Locate the cell with the specified text and output its [X, Y] center coordinate. 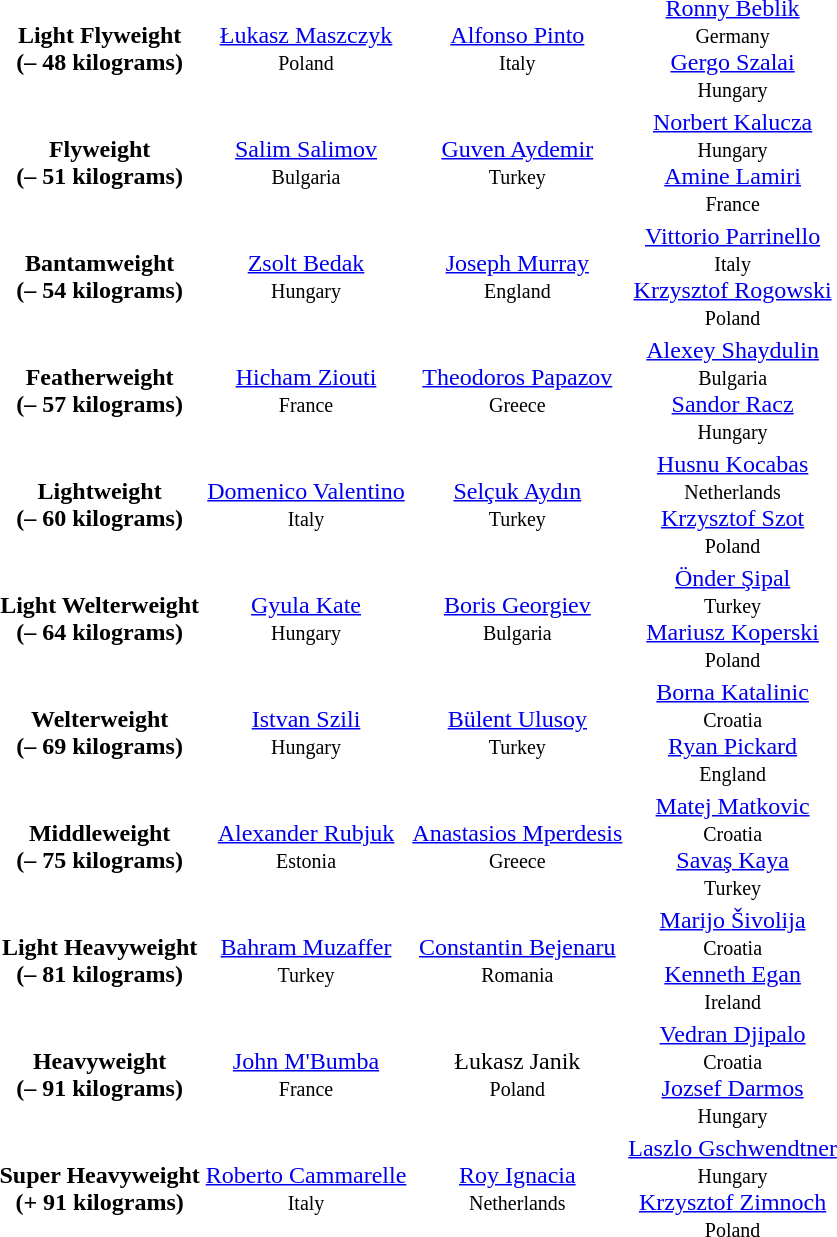
Istvan SziliHungary [306, 732]
Anastasios MperdesisGreece [518, 846]
Łukasz JanikPoland [518, 1074]
Joseph MurrayEngland [518, 276]
Zsolt BedakHungary [306, 276]
Hicham ZioutiFrance [306, 390]
Gyula KateHungary [306, 618]
Bahram MuzafferTurkey [306, 960]
Guven AydemirTurkey [518, 162]
Constantin BejenaruRomania [518, 960]
John M'BumbaFrance [306, 1074]
Bülent UlusoyTurkey [518, 732]
Alexander RubjukEstonia [306, 846]
Boris GeorgievBulgaria [518, 618]
Theodoros PapazovGreece [518, 390]
Salim SalimovBulgaria [306, 162]
Domenico ValentinoItaly [306, 504]
Selçuk AydınTurkey [518, 504]
